Identify which cell holds the provided text, then report its (x, y) central coordinate. 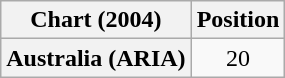
Australia (ARIA) (96, 58)
20 (238, 58)
Position (238, 20)
Chart (2004) (96, 20)
